Detect which cell encompasses the target text, then output its [X, Y] center coordinate. 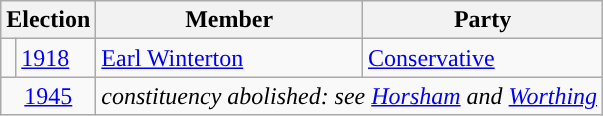
constituency abolished: see Horsham and Worthing [350, 96]
1945 [48, 96]
Party [483, 20]
Election [48, 20]
Conservative [483, 58]
Earl Winterton [230, 58]
Member [230, 20]
1918 [56, 58]
